Scan for the cell matching the given text and deliver its (x, y) coordinate at center. 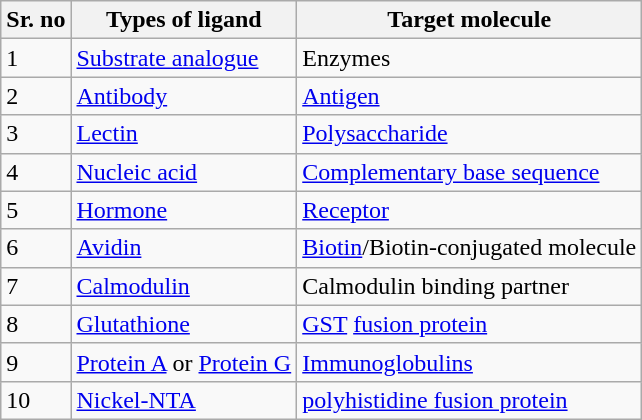
GST fusion protein (470, 324)
Receptor (470, 210)
Types of ligand (184, 20)
Enzymes (470, 58)
Calmodulin binding partner (470, 286)
Immunoglobulins (470, 362)
1 (36, 58)
Hormone (184, 210)
7 (36, 286)
Substrate analogue (184, 58)
Calmodulin (184, 286)
6 (36, 248)
Antigen (470, 96)
9 (36, 362)
Avidin (184, 248)
polyhistidine fusion protein (470, 400)
Biotin/Biotin-conjugated molecule (470, 248)
8 (36, 324)
Nickel-NTA (184, 400)
Target molecule (470, 20)
3 (36, 134)
Sr. no (36, 20)
Antibody (184, 96)
Lectin (184, 134)
Polysaccharide (470, 134)
10 (36, 400)
Nucleic acid (184, 172)
Protein A or Protein G (184, 362)
4 (36, 172)
Complementary base sequence (470, 172)
5 (36, 210)
Glutathione (184, 324)
2 (36, 96)
